Search for the cell housing the specified text and yield its (X, Y) center coordinate. 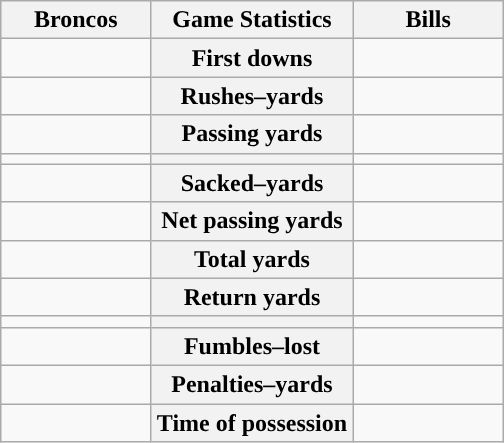
Return yards (252, 297)
Time of possession (252, 423)
Fumbles–lost (252, 346)
Game Statistics (252, 20)
Total yards (252, 259)
Rushes–yards (252, 96)
Penalties–yards (252, 384)
Net passing yards (252, 221)
Bills (428, 20)
Passing yards (252, 134)
Sacked–yards (252, 183)
First downs (252, 58)
Broncos (76, 20)
